For the text-containing cell, return its midpoint in (x, y) coordinate format. 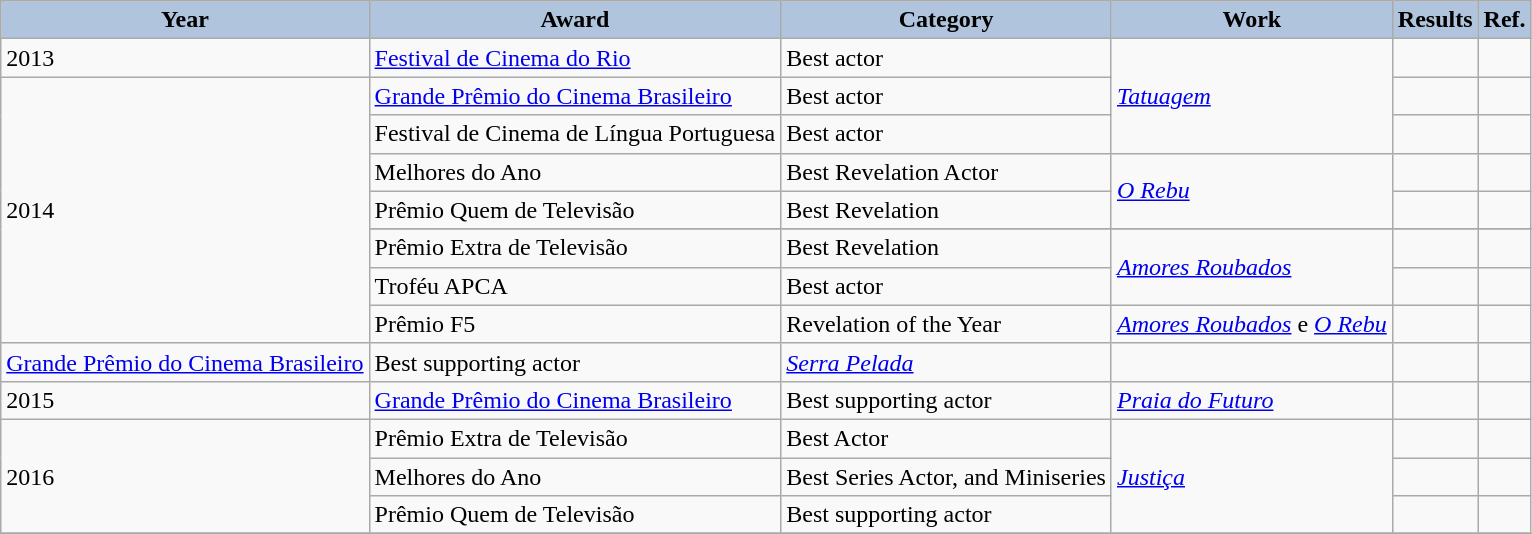
Prêmio F5 (575, 324)
Revelation of the Year (946, 324)
2013 (185, 58)
Amores Roubados (1252, 267)
Justiça (1252, 476)
O Rebu (1252, 191)
Results (1435, 20)
Best Series Actor, and Miniseries (946, 477)
Ref. (1504, 20)
Tatuagem (1252, 96)
Serra Pelada (946, 362)
Category (946, 20)
Best Actor (946, 438)
2015 (185, 400)
Festival de Cinema de Língua Portuguesa (575, 134)
Award (575, 20)
Year (185, 20)
Amores Roubados e O Rebu (1252, 324)
2014 (185, 210)
Troféu APCA (575, 286)
Festival de Cinema do Rio (575, 58)
2016 (185, 476)
Work (1252, 20)
Praia do Futuro (1252, 400)
Best Revelation Actor (946, 172)
